Determine the (x, y) coordinate at the center of the cell enclosing the given text.  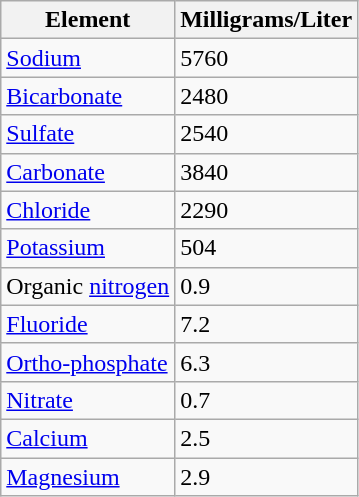
Sulfate (88, 134)
2.5 (266, 438)
Bicarbonate (88, 96)
2290 (266, 210)
7.2 (266, 324)
3840 (266, 172)
Organic nitrogen (88, 286)
2480 (266, 96)
Nitrate (88, 400)
Calcium (88, 438)
Chloride (88, 210)
Ortho-phosphate (88, 362)
2.9 (266, 477)
Sodium (88, 58)
Fluoride (88, 324)
5760 (266, 58)
6.3 (266, 362)
504 (266, 248)
0.7 (266, 400)
Magnesium (88, 477)
Carbonate (88, 172)
2540 (266, 134)
0.9 (266, 286)
Element (88, 20)
Milligrams/Liter (266, 20)
Potassium (88, 248)
